Determine the [X, Y] coordinate at the center of the cell enclosing the given text.  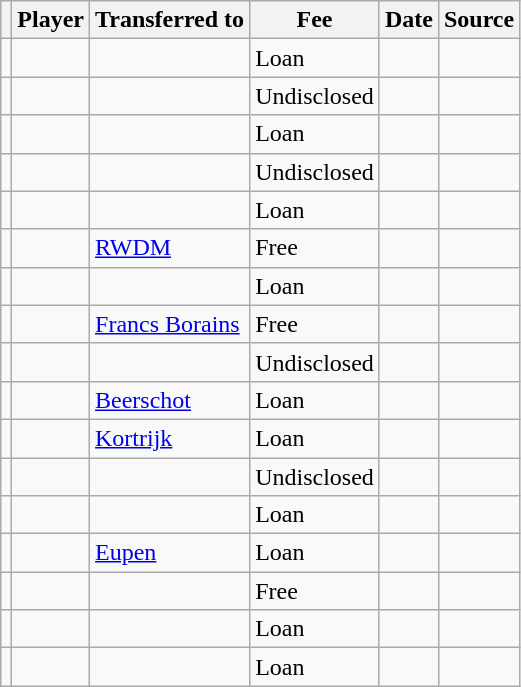
RWDM [170, 248]
Fee [315, 20]
Beerschot [170, 400]
Transferred to [170, 20]
Player [51, 20]
Eupen [170, 553]
Kortrijk [170, 438]
Francs Borains [170, 324]
Source [478, 20]
Date [408, 20]
